Detect which cell encompasses the target text, then output its (x, y) center coordinate. 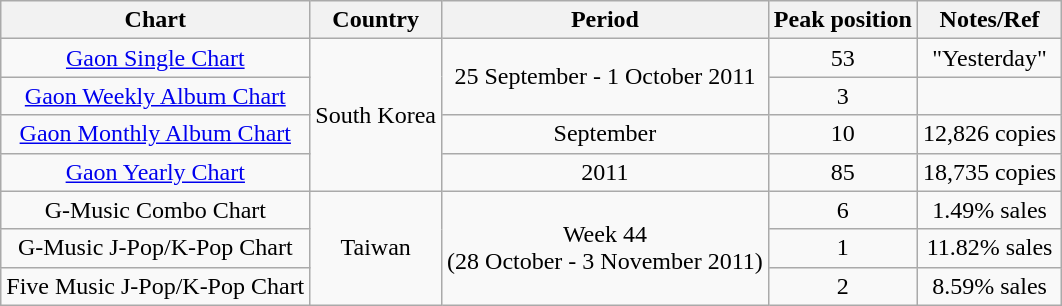
Country (376, 20)
Chart (156, 20)
8.59% sales (989, 286)
11.82% sales (989, 248)
Week 44(28 October - 3 November 2011) (606, 248)
September (606, 134)
6 (842, 210)
Peak position (842, 20)
"Yesterday" (989, 58)
Period (606, 20)
Gaon Monthly Album Chart (156, 134)
85 (842, 172)
2011 (606, 172)
18,735 copies (989, 172)
Gaon Weekly Album Chart (156, 96)
Taiwan (376, 248)
Gaon Single Chart (156, 58)
1 (842, 248)
Notes/Ref (989, 20)
Gaon Yearly Chart (156, 172)
Five Music J-Pop/K-Pop Chart (156, 286)
12,826 copies (989, 134)
53 (842, 58)
South Korea (376, 115)
G-Music Combo Chart (156, 210)
10 (842, 134)
25 September - 1 October 2011 (606, 77)
G-Music J-Pop/K-Pop Chart (156, 248)
1.49% sales (989, 210)
3 (842, 96)
2 (842, 286)
